Capture the cell that displays the provided text and extract its [x, y] central coordinate. 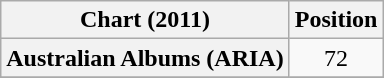
Australian Albums (ARIA) [145, 58]
Chart (2011) [145, 20]
Position [336, 20]
72 [336, 58]
